Pinpoint the cell where the given text exists, returning its [X, Y] midpoint coordinate. 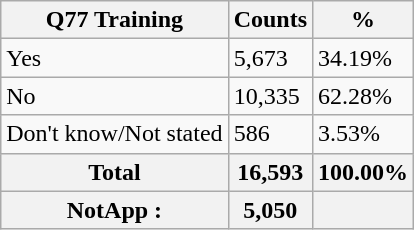
5,673 [270, 58]
Q77 Training [114, 20]
5,050 [270, 210]
16,593 [270, 172]
Don't know/Not stated [114, 134]
3.53% [364, 134]
10,335 [270, 96]
% [364, 20]
No [114, 96]
62.28% [364, 96]
Yes [114, 58]
NotApp : [114, 210]
34.19% [364, 58]
Total [114, 172]
Counts [270, 20]
586 [270, 134]
100.00% [364, 172]
